Detect which cell encompasses the target text, then output its (x, y) center coordinate. 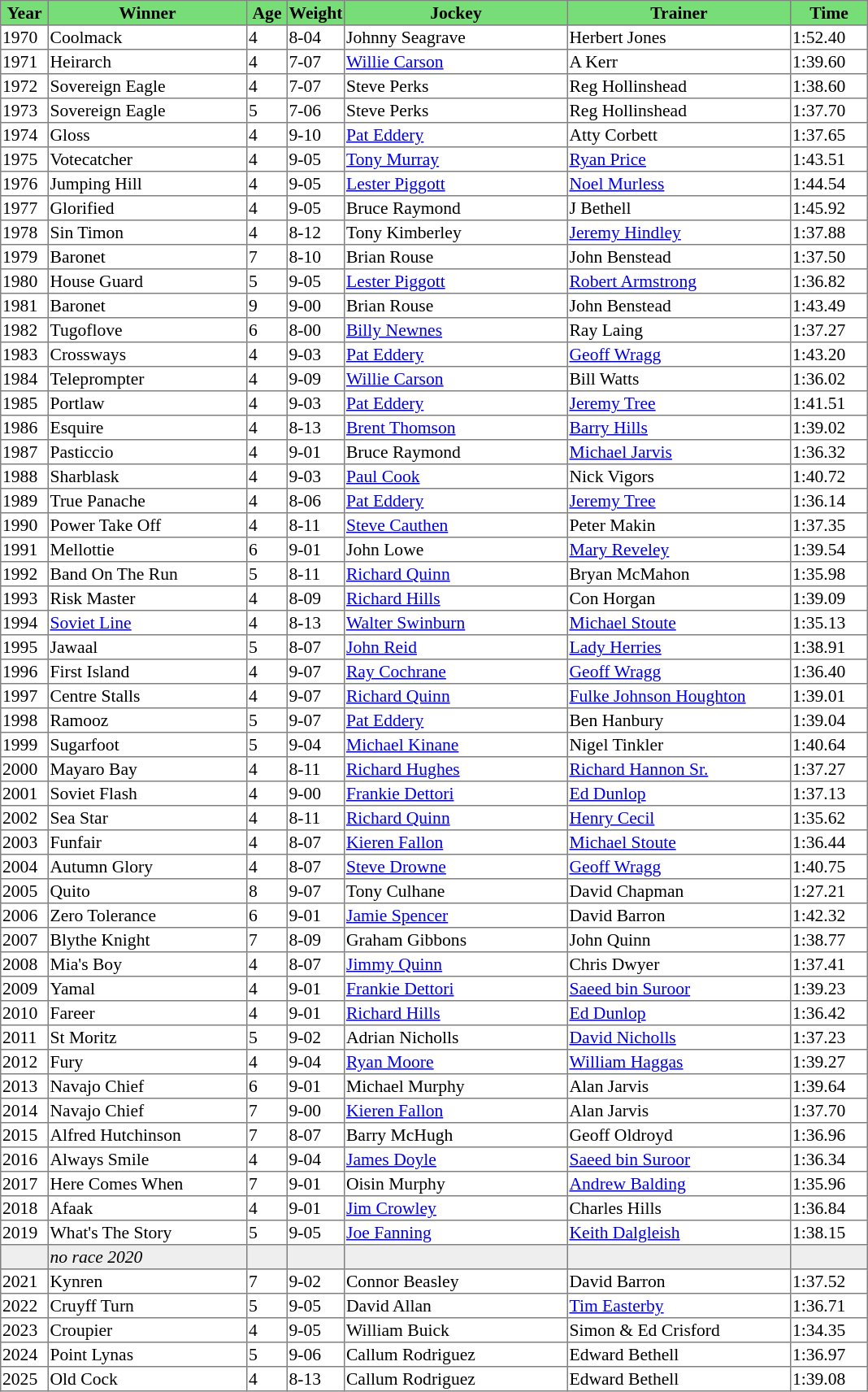
1:44.54 (829, 184)
Steve Drowne (456, 867)
Peter Makin (679, 525)
1981 (24, 306)
Age (267, 13)
1:40.72 (829, 476)
1988 (24, 476)
1987 (24, 452)
Bill Watts (679, 379)
2003 (24, 842)
Jawaal (147, 647)
1980 (24, 281)
1993 (24, 598)
Jamie Spencer (456, 916)
Fareer (147, 1013)
William Buick (456, 1330)
8-04 (315, 37)
Tim Easterby (679, 1306)
Esquire (147, 428)
A Kerr (679, 62)
1:36.42 (829, 1013)
Old Cock (147, 1379)
1978 (24, 233)
1997 (24, 696)
John Reid (456, 647)
Sugarfoot (147, 745)
True Panache (147, 501)
1:36.82 (829, 281)
Adrian Nicholls (456, 1037)
Croupier (147, 1330)
1:35.13 (829, 623)
8-00 (315, 330)
Bryan McMahon (679, 574)
2002 (24, 818)
1982 (24, 330)
1984 (24, 379)
Barry Hills (679, 428)
Tony Culhane (456, 891)
2006 (24, 916)
1:35.96 (829, 1184)
1:37.65 (829, 135)
2007 (24, 940)
1:40.64 (829, 745)
8-06 (315, 501)
Atty Corbett (679, 135)
2025 (24, 1379)
2008 (24, 964)
1996 (24, 672)
Coolmack (147, 37)
1995 (24, 647)
Time (829, 13)
1985 (24, 403)
Point Lynas (147, 1355)
Blythe Knight (147, 940)
Fulke Johnson Houghton (679, 696)
Ryan Price (679, 159)
1:43.51 (829, 159)
1:37.23 (829, 1037)
1976 (24, 184)
Pasticcio (147, 452)
Quito (147, 891)
David Chapman (679, 891)
1:34.35 (829, 1330)
1:37.13 (829, 794)
Portlaw (147, 403)
Ryan Moore (456, 1062)
John Lowe (456, 550)
Yamal (147, 989)
William Haggas (679, 1062)
Risk Master (147, 598)
2019 (24, 1233)
1:38.91 (829, 647)
1:37.41 (829, 964)
Mayaro Bay (147, 769)
1:37.88 (829, 233)
Brent Thomson (456, 428)
Kynren (147, 1281)
Trainer (679, 13)
Robert Armstrong (679, 281)
1:39.64 (829, 1086)
Tugoflove (147, 330)
1:40.75 (829, 867)
1:37.35 (829, 525)
1:45.92 (829, 208)
1970 (24, 37)
1983 (24, 355)
1:36.44 (829, 842)
Tony Kimberley (456, 233)
1:36.71 (829, 1306)
Mellottie (147, 550)
8-10 (315, 257)
Walter Swinburn (456, 623)
1:39.23 (829, 989)
Centre Stalls (147, 696)
2004 (24, 867)
Joe Fanning (456, 1233)
1998 (24, 720)
1:36.32 (829, 452)
Geoff Oldroyd (679, 1135)
2013 (24, 1086)
9-10 (315, 135)
2011 (24, 1037)
John Quinn (679, 940)
Paul Cook (456, 476)
Gloss (147, 135)
1:39.01 (829, 696)
Soviet Line (147, 623)
1:35.98 (829, 574)
Band On The Run (147, 574)
Steve Cauthen (456, 525)
Ray Laing (679, 330)
David Allan (456, 1306)
Johnny Seagrave (456, 37)
1:41.51 (829, 403)
1:36.84 (829, 1208)
1992 (24, 574)
2017 (24, 1184)
Ray Cochrane (456, 672)
Jockey (456, 13)
Charles Hills (679, 1208)
1:27.21 (829, 891)
1:39.27 (829, 1062)
1:36.34 (829, 1159)
Con Horgan (679, 598)
Crossways (147, 355)
Keith Dalgleish (679, 1233)
8 (267, 891)
Noel Murless (679, 184)
Winner (147, 13)
1:43.20 (829, 355)
Always Smile (147, 1159)
1:39.04 (829, 720)
2005 (24, 891)
2001 (24, 794)
Jimmy Quinn (456, 964)
Connor Beasley (456, 1281)
2022 (24, 1306)
Simon & Ed Crisford (679, 1330)
Michael Murphy (456, 1086)
2014 (24, 1111)
Oisin Murphy (456, 1184)
2010 (24, 1013)
Billy Newnes (456, 330)
Sharblask (147, 476)
2016 (24, 1159)
Sin Timon (147, 233)
1973 (24, 111)
1:39.54 (829, 550)
1999 (24, 745)
2024 (24, 1355)
1990 (24, 525)
Glorified (147, 208)
1:36.40 (829, 672)
1972 (24, 86)
Sea Star (147, 818)
Herbert Jones (679, 37)
Henry Cecil (679, 818)
7-06 (315, 111)
Votecatcher (147, 159)
First Island (147, 672)
Richard Hughes (456, 769)
1971 (24, 62)
Nick Vigors (679, 476)
Michael Jarvis (679, 452)
2012 (24, 1062)
1:36.96 (829, 1135)
Lady Herries (679, 647)
Chris Dwyer (679, 964)
Funfair (147, 842)
1986 (24, 428)
Tony Murray (456, 159)
1:36.02 (829, 379)
Nigel Tinkler (679, 745)
2000 (24, 769)
Heirarch (147, 62)
David Nicholls (679, 1037)
St Moritz (147, 1037)
1:36.97 (829, 1355)
8-12 (315, 233)
9 (267, 306)
Afaak (147, 1208)
Power Take Off (147, 525)
Teleprompter (147, 379)
Weight (315, 13)
1979 (24, 257)
Jim Crowley (456, 1208)
1:39.08 (829, 1379)
Mia's Boy (147, 964)
2018 (24, 1208)
Jumping Hill (147, 184)
1:38.60 (829, 86)
1:42.32 (829, 916)
1:38.77 (829, 940)
1:52.40 (829, 37)
1:39.02 (829, 428)
Year (24, 13)
Andrew Balding (679, 1184)
1:37.52 (829, 1281)
1989 (24, 501)
What's The Story (147, 1233)
Jeremy Hindley (679, 233)
1:37.50 (829, 257)
House Guard (147, 281)
1:43.49 (829, 306)
1:39.09 (829, 598)
Zero Tolerance (147, 916)
Graham Gibbons (456, 940)
9-09 (315, 379)
1:35.62 (829, 818)
James Doyle (456, 1159)
Here Comes When (147, 1184)
Cruyff Turn (147, 1306)
Michael Kinane (456, 745)
Fury (147, 1062)
Alfred Hutchinson (147, 1135)
2009 (24, 989)
1991 (24, 550)
Mary Reveley (679, 550)
Ben Hanbury (679, 720)
1974 (24, 135)
2023 (24, 1330)
1:36.14 (829, 501)
1977 (24, 208)
no race 2020 (147, 1257)
Ramooz (147, 720)
Soviet Flash (147, 794)
2015 (24, 1135)
1975 (24, 159)
9-06 (315, 1355)
1:39.60 (829, 62)
Autumn Glory (147, 867)
1994 (24, 623)
1:38.15 (829, 1233)
Richard Hannon Sr. (679, 769)
J Bethell (679, 208)
Barry McHugh (456, 1135)
2021 (24, 1281)
